Provide the [X, Y] coordinate of the cell's center where the given text is located.  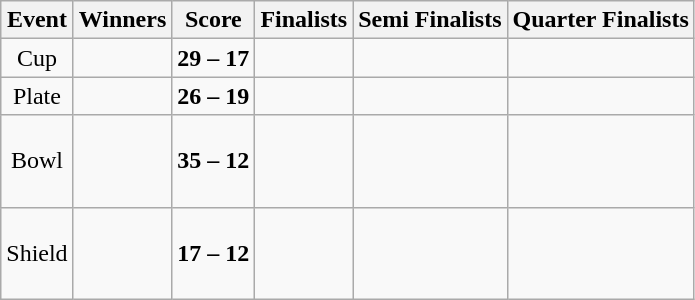
Winners [122, 20]
35 – 12 [214, 161]
Shield [37, 253]
26 – 19 [214, 96]
Bowl [37, 161]
Quarter Finalists [600, 20]
Event [37, 20]
Semi Finalists [430, 20]
Score [214, 20]
Finalists [304, 20]
Plate [37, 96]
17 – 12 [214, 253]
Cup [37, 58]
29 – 17 [214, 58]
